Detect which cell encompasses the target text, then output its (x, y) center coordinate. 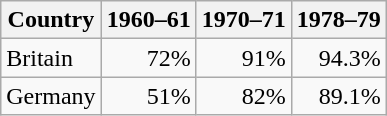
89.1% (338, 96)
91% (244, 58)
51% (148, 96)
82% (244, 96)
72% (148, 58)
94.3% (338, 58)
Country (51, 20)
1970–71 (244, 20)
1960–61 (148, 20)
Germany (51, 96)
Britain (51, 58)
1978–79 (338, 20)
